Search for the cell housing the specified text and yield its (X, Y) center coordinate. 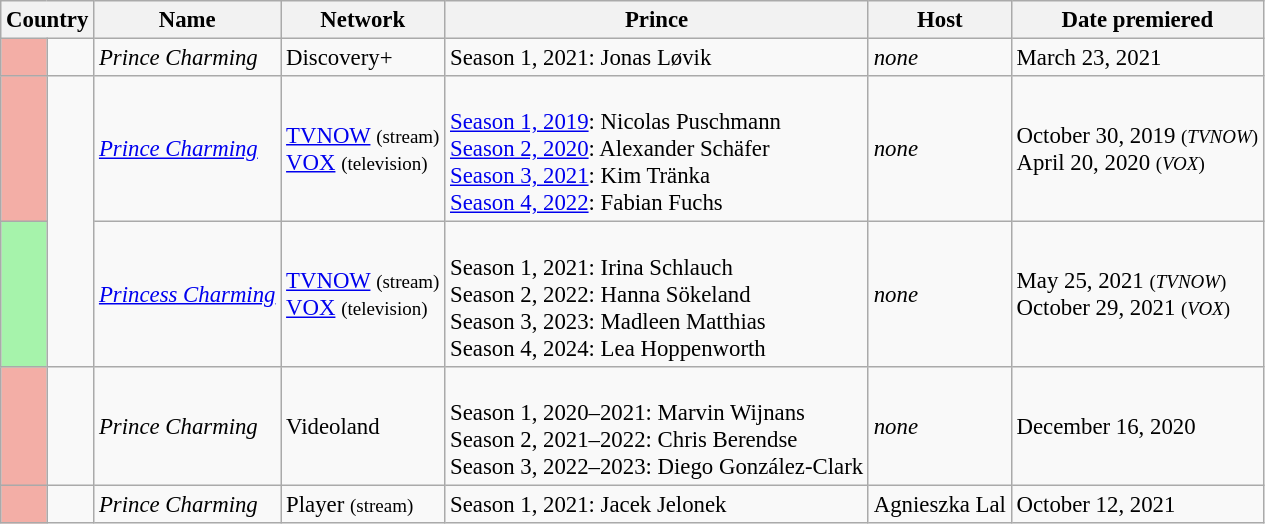
Princess Charming (188, 295)
Network (363, 20)
Agnieszka Lal (940, 505)
March 23, 2021 (1137, 58)
Season 1, 2021: Jonas Løvik (657, 58)
Player (stream) (363, 505)
Date premiered (1137, 20)
Season 1, 2020–2021: Marvin Wijnans Season 2, 2021–2022: Chris Berendse Season 3, 2022–2023: Diego González-Clark (657, 426)
Season 1, 2019: Nicolas Puschmann Season 2, 2020: Alexander Schäfer Season 3, 2021: Kim Tränka Season 4, 2022: Fabian Fuchs (657, 149)
December 16, 2020 (1137, 426)
Season 1, 2021: Irina Schlauch Season 2, 2022: Hanna Sökeland Season 3, 2023: Madleen Matthias Season 4, 2024: Lea Hoppenworth (657, 295)
May 25, 2021 (TVNOW)October 29, 2021 (VOX) (1137, 295)
Host (940, 20)
Videoland (363, 426)
Discovery+ (363, 58)
Country (48, 20)
Prince (657, 20)
Season 1, 2021: Jacek Jelonek (657, 505)
October 12, 2021 (1137, 505)
October 30, 2019 (TVNOW)April 20, 2020 (VOX) (1137, 149)
Name (188, 20)
